Determine the (X, Y) coordinate at the center of the cell enclosing the given text.  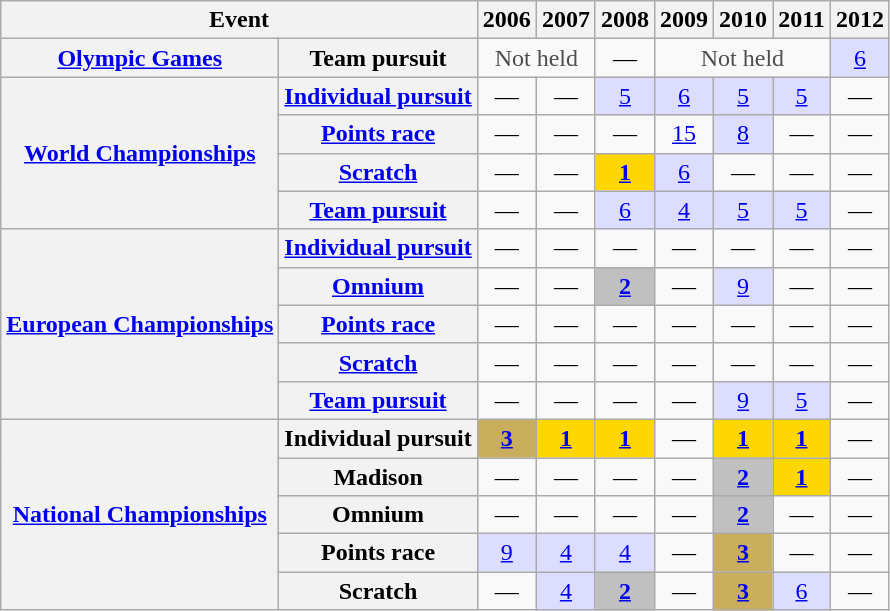
National Championships (140, 514)
Olympic Games (140, 58)
2010 (744, 20)
Event (240, 20)
8 (744, 134)
2008 (624, 20)
European Championships (140, 324)
2009 (684, 20)
2006 (506, 20)
15 (684, 134)
Madison (378, 477)
2011 (802, 20)
2007 (566, 20)
World Championships (140, 153)
2012 (860, 20)
